Return (x, y) of the center of cell containing provided text 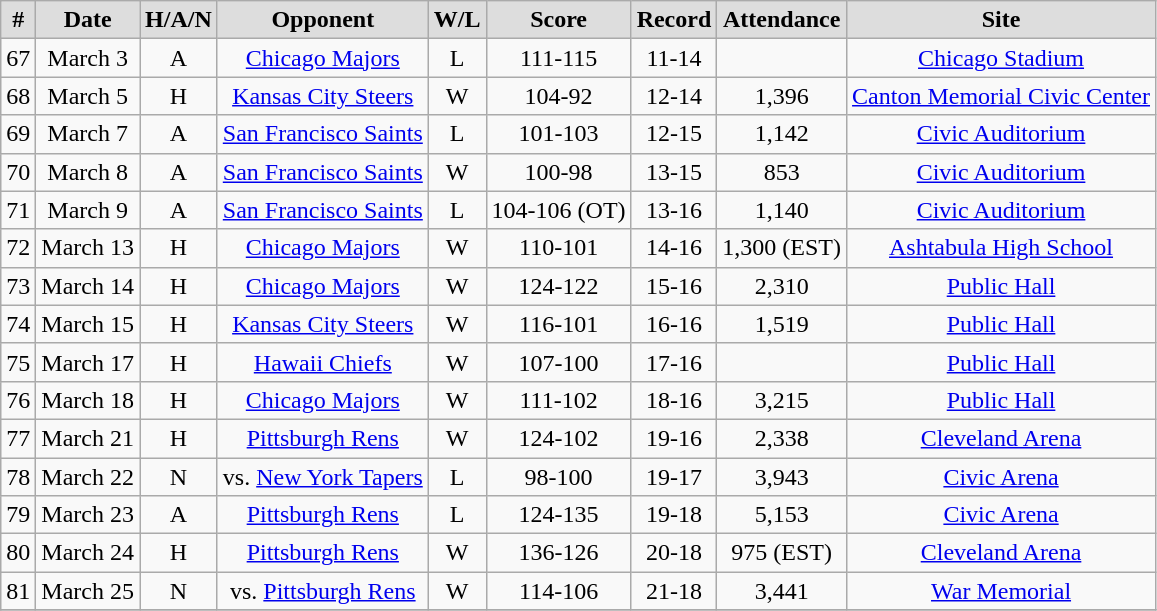
124-135 (558, 515)
19-16 (674, 438)
1,519 (782, 324)
71 (18, 210)
W/L (457, 20)
16-16 (674, 324)
H/A/N (179, 20)
68 (18, 96)
111-115 (558, 58)
March 22 (88, 477)
75 (18, 362)
98-100 (558, 477)
Site (1002, 20)
Date (88, 20)
19-18 (674, 515)
15-16 (674, 286)
100-98 (558, 172)
114-106 (558, 591)
124-102 (558, 438)
March 18 (88, 400)
78 (18, 477)
79 (18, 515)
101-103 (558, 134)
War Memorial (1002, 591)
Ashtabula High School (1002, 248)
Canton Memorial Civic Center (1002, 96)
19-17 (674, 477)
116-101 (558, 324)
72 (18, 248)
March 13 (88, 248)
12-14 (674, 96)
11-14 (674, 58)
110-101 (558, 248)
67 (18, 58)
74 (18, 324)
81 (18, 591)
111-102 (558, 400)
3,441 (782, 591)
20-18 (674, 553)
18-16 (674, 400)
69 (18, 134)
Record (674, 20)
104-106 (OT) (558, 210)
March 23 (88, 515)
76 (18, 400)
Chicago Stadium (1002, 58)
80 (18, 553)
12-15 (674, 134)
# (18, 20)
March 7 (88, 134)
77 (18, 438)
3,943 (782, 477)
124-122 (558, 286)
Hawaii Chiefs (322, 362)
March 8 (88, 172)
13-16 (674, 210)
13-15 (674, 172)
March 15 (88, 324)
14-16 (674, 248)
1,140 (782, 210)
March 25 (88, 591)
2,338 (782, 438)
Score (558, 20)
853 (782, 172)
3,215 (782, 400)
136-126 (558, 553)
March 3 (88, 58)
Attendance (782, 20)
vs. New York Tapers (322, 477)
2,310 (782, 286)
March 9 (88, 210)
21-18 (674, 591)
975 (EST) (782, 553)
73 (18, 286)
March 5 (88, 96)
70 (18, 172)
1,142 (782, 134)
March 14 (88, 286)
March 24 (88, 553)
March 17 (88, 362)
1,300 (EST) (782, 248)
vs. Pittsburgh Rens (322, 591)
104-92 (558, 96)
Opponent (322, 20)
1,396 (782, 96)
107-100 (558, 362)
5,153 (782, 515)
March 21 (88, 438)
17-16 (674, 362)
